Provide the (x, y) coordinate of the cell's center where the given text is located.  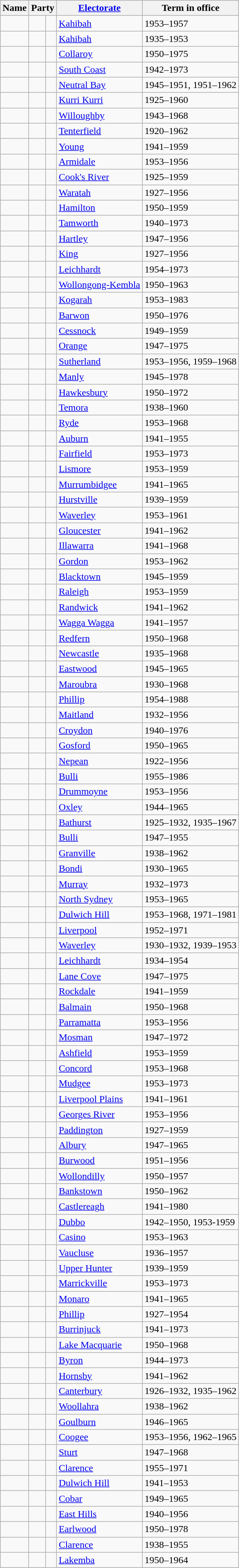
1952–1971 (190, 930)
1950–1964 (190, 1560)
1930–1965 (190, 868)
Gosford (99, 746)
Maitland (99, 715)
Lismore (99, 469)
1940–1973 (190, 223)
Wagga Wagga (99, 623)
1938–1960 (190, 407)
Eastwood (99, 669)
Blacktown (99, 576)
1955–1986 (190, 776)
1953–1956, 1959–1968 (190, 361)
1935–1953 (190, 39)
Newcastle (99, 653)
1941–1955 (190, 438)
1954–1973 (190, 269)
1945–1959 (190, 576)
Bankstown (99, 1191)
Drummoyne (99, 792)
1950–1976 (190, 315)
1953–1957 (190, 23)
1938–1955 (190, 1545)
Coogee (99, 1437)
1945–1965 (190, 669)
Bathurst (99, 822)
Fairfield (99, 454)
1947–1968 (190, 1453)
Balmain (99, 1007)
Hamilton (99, 208)
Armidale (99, 161)
1950–1975 (190, 54)
North Sydney (99, 899)
1953–1956, 1962–1965 (190, 1437)
Nepean (99, 761)
1943–1968 (190, 115)
1945–1978 (190, 377)
1947–1955 (190, 838)
Liverpool (99, 930)
Upper Hunter (99, 1268)
Electorate (99, 8)
Murray (99, 884)
1926–1932, 1935–1962 (190, 1391)
Paddington (99, 1130)
Concord (99, 1068)
Hawkesbury (99, 392)
Lake Macquarie (99, 1345)
Collaroy (99, 54)
Granville (99, 853)
Tamworth (99, 223)
1935–1968 (190, 653)
Ryde (99, 423)
Burwood (99, 1160)
Maroubra (99, 684)
Goulburn (99, 1421)
Cessnock (99, 331)
Earlwood (99, 1529)
Georges River (99, 1114)
1932–1956 (190, 715)
Ashfield (99, 1053)
1950–1957 (190, 1176)
Mudgee (99, 1084)
1949–1965 (190, 1499)
1950–1959 (190, 208)
1951–1956 (190, 1160)
1934–1954 (190, 961)
Orange (99, 346)
Parramatta (99, 1022)
Wollondilly (99, 1176)
Cook's River (99, 177)
Tenterfield (99, 131)
Gloucester (99, 530)
1941–1980 (190, 1207)
1941–1968 (190, 546)
Liverpool Plains (99, 1099)
1941–1973 (190, 1329)
1950–1978 (190, 1529)
South Coast (99, 69)
1922–1956 (190, 761)
1944–1965 (190, 807)
1953–1963 (190, 1237)
Marrickville (99, 1283)
Party (43, 8)
Hurstville (99, 500)
Rockdale (99, 992)
1927–1959 (190, 1130)
1940–1956 (190, 1514)
King (99, 254)
Dubbo (99, 1222)
Casino (99, 1237)
Croydon (99, 730)
1950–1962 (190, 1191)
1925–1959 (190, 177)
1941–1953 (190, 1483)
1942–1950, 1953-1959 (190, 1222)
1953–1962 (190, 561)
Albury (99, 1145)
Gordon (99, 561)
1925–1960 (190, 100)
1953–1961 (190, 515)
Murrumbidgee (99, 484)
Illawarra (99, 546)
1944–1973 (190, 1360)
1950–1965 (190, 746)
Raleigh (99, 592)
Term in office (190, 8)
1920–1962 (190, 131)
Sturt (99, 1453)
1946–1965 (190, 1421)
Oxley (99, 807)
Barwon (99, 315)
Woollahra (99, 1406)
Canterbury (99, 1391)
1947–1972 (190, 1038)
1927–1954 (190, 1314)
1947–1965 (190, 1145)
Neutral Bay (99, 85)
Sutherland (99, 361)
Waratah (99, 193)
Young (99, 146)
Monaro (99, 1299)
Bondi (99, 868)
1953–1983 (190, 300)
Castlereagh (99, 1207)
Hartley (99, 239)
Kurri Kurri (99, 100)
1941–1957 (190, 623)
1953–1968, 1971–1981 (190, 914)
1949–1959 (190, 331)
1940–1976 (190, 730)
1950–1972 (190, 392)
Temora (99, 407)
1955–1971 (190, 1468)
1925–1932, 1935–1967 (190, 822)
Cobar (99, 1499)
Lakemba (99, 1560)
Byron (99, 1360)
Kogarah (99, 300)
1950–1963 (190, 285)
1947–1956 (190, 239)
Wollongong-Kembla (99, 285)
1941–1961 (190, 1099)
1932–1973 (190, 884)
Lane Cove (99, 976)
Name (15, 8)
1953–1965 (190, 899)
Redfern (99, 638)
1942–1973 (190, 69)
Manly (99, 377)
1930–1932, 1939–1953 (190, 945)
Randwick (99, 607)
Hornsby (99, 1375)
Vaucluse (99, 1253)
1936–1957 (190, 1253)
Mosman (99, 1038)
1930–1968 (190, 684)
1954–1988 (190, 700)
1945–1951, 1951–1962 (190, 85)
Willoughby (99, 115)
Burrinjuck (99, 1329)
Auburn (99, 438)
East Hills (99, 1514)
